For the text-containing cell, return its midpoint in (x, y) coordinate format. 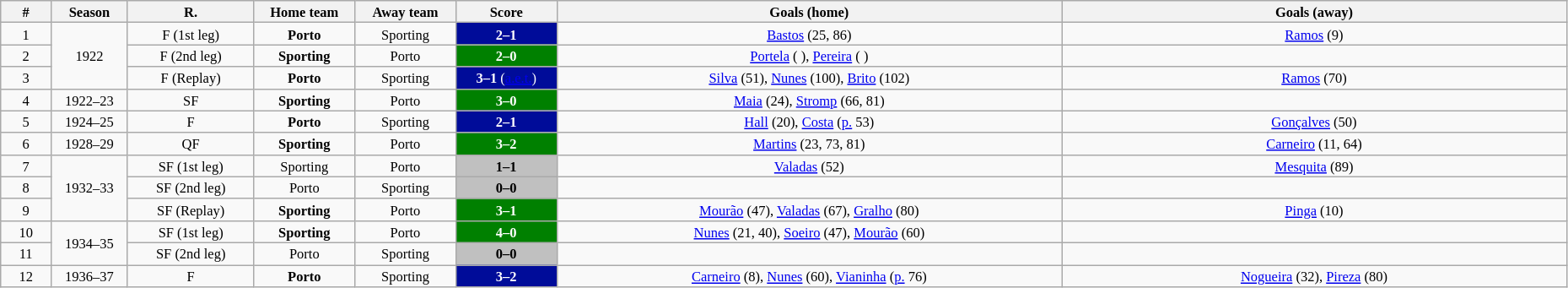
F (2nd leg) (191, 56)
QF (191, 144)
Home team (304, 12)
1922 (89, 56)
1932–33 (89, 187)
SF (191, 100)
11 (26, 253)
# (26, 12)
Nogueira (32), Pireza (80) (1314, 276)
1922–23 (89, 100)
2 (26, 56)
Hall (20), Costa (p. 53) (810, 122)
12 (26, 276)
2–0 (506, 56)
Nunes (21, 40), Soeiro (47), Mourão (60) (810, 231)
10 (26, 231)
Mourão (47), Valadas (67), Gralho (80) (810, 209)
1936–37 (89, 276)
Ramos (9) (1314, 34)
1928–29 (89, 144)
Carneiro (11, 64) (1314, 144)
Maia (24), Stromp (66, 81) (810, 100)
Martins (23, 73, 81) (810, 144)
Score (506, 12)
Season (89, 12)
Goals (away) (1314, 12)
R. (191, 12)
1 (26, 34)
3–0 (506, 100)
4–0 (506, 231)
F (Replay) (191, 78)
6 (26, 144)
Gonçalves (50) (1314, 122)
4 (26, 100)
1–1 (506, 166)
3 (26, 78)
9 (26, 209)
1924–25 (89, 122)
7 (26, 166)
5 (26, 122)
Ramos (70) (1314, 78)
Carneiro (8), Nunes (60), Vianinha (p. 76) (810, 276)
8 (26, 187)
SF (Replay) (191, 209)
Bastos (25, 86) (810, 34)
Pinga (10) (1314, 209)
Portela ( ), Pereira ( ) (810, 56)
1934–35 (89, 242)
Valadas (52) (810, 166)
Mesquita (89) (1314, 166)
Silva (51), Nunes (100), Brito (102) (810, 78)
Goals (home) (810, 12)
3–1 (a.e.t.) (506, 78)
3–1 (506, 209)
Away team (406, 12)
F (1st leg) (191, 34)
